Determine the (X, Y) coordinate at the center of the cell enclosing the given text.  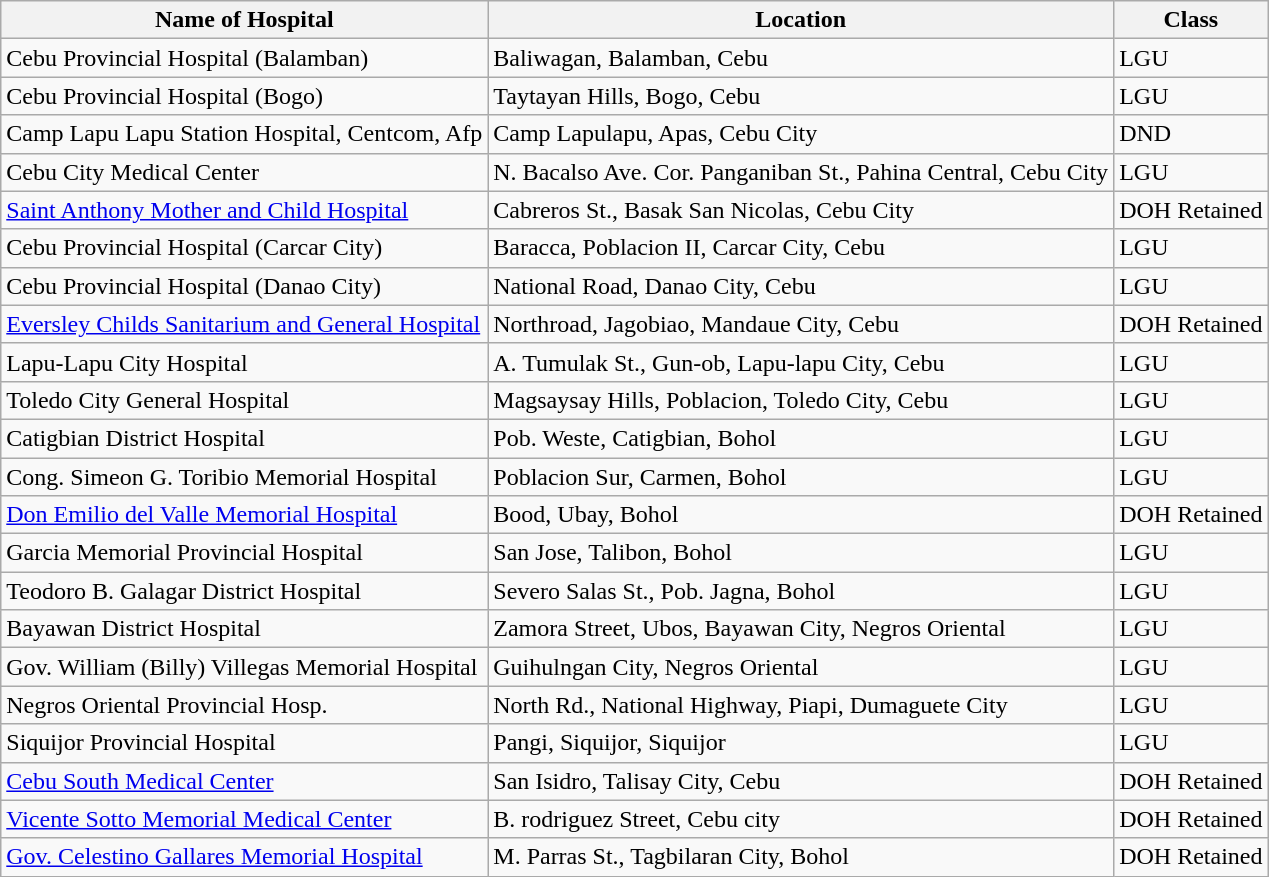
Pangi, Siquijor, Siquijor (801, 743)
Camp Lapulapu, Apas, Cebu City (801, 134)
Siquijor Provincial Hospital (244, 743)
B. rodriguez Street, Cebu city (801, 819)
San Isidro, Talisay City, Cebu (801, 781)
Magsaysay Hills, Poblacion, Toledo City, Cebu (801, 400)
Teodoro B. Galagar District Hospital (244, 591)
A. Tumulak St., Gun-ob, Lapu-lapu City, Cebu (801, 362)
Pob. Weste, Catigbian, Bohol (801, 438)
National Road, Danao City, Cebu (801, 286)
Guihulngan City, Negros Oriental (801, 667)
Taytayan Hills, Bogo, Cebu (801, 96)
Bayawan District Hospital (244, 629)
Location (801, 20)
Cebu South Medical Center (244, 781)
Garcia Memorial Provincial Hospital (244, 553)
Cong. Simeon G. Toribio Memorial Hospital (244, 477)
Saint Anthony Mother and Child Hospital (244, 210)
Toledo City General Hospital (244, 400)
Catigbian District Hospital (244, 438)
San Jose, Talibon, Bohol (801, 553)
Vicente Sotto Memorial Medical Center (244, 819)
Lapu-Lapu City Hospital (244, 362)
Camp Lapu Lapu Station Hospital, Centcom, Afp (244, 134)
Gov. William (Billy) Villegas Memorial Hospital (244, 667)
Gov. Celestino Gallares Memorial Hospital (244, 857)
Cebu City Medical Center (244, 172)
Northroad, Jagobiao, Mandaue City, Cebu (801, 324)
N. Bacalso Ave. Cor. Panganiban St., Pahina Central, Cebu City (801, 172)
Severo Salas St., Pob. Jagna, Bohol (801, 591)
Negros Oriental Provincial Hosp. (244, 705)
Zamora Street, Ubos, Bayawan City, Negros Oriental (801, 629)
Poblacion Sur, Carmen, Bohol (801, 477)
Cebu Provincial Hospital (Balamban) (244, 58)
M. Parras St., Tagbilaran City, Bohol (801, 857)
DND (1191, 134)
Don Emilio del Valle Memorial Hospital (244, 515)
Cabreros St., Basak San Nicolas, Cebu City (801, 210)
Baliwagan, Balamban, Cebu (801, 58)
North Rd., National Highway, Piapi, Dumaguete City (801, 705)
Cebu Provincial Hospital (Danao City) (244, 286)
Baracca, Poblacion II, Carcar City, Cebu (801, 248)
Eversley Childs Sanitarium and General Hospital (244, 324)
Cebu Provincial Hospital (Carcar City) (244, 248)
Bood, Ubay, Bohol (801, 515)
Cebu Provincial Hospital (Bogo) (244, 96)
Name of Hospital (244, 20)
Class (1191, 20)
